Detect which cell encompasses the target text, then output its [x, y] center coordinate. 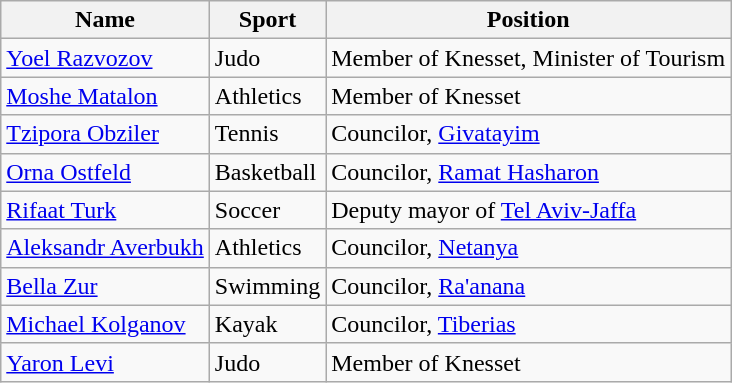
Councilor, Ra'anana [528, 286]
Councilor, Netanya [528, 248]
Councilor, Ramat Hasharon [528, 172]
Basketball [267, 172]
Kayak [267, 324]
Tennis [267, 134]
Bella Zur [106, 286]
Sport [267, 20]
Soccer [267, 210]
Name [106, 20]
Councilor, Tiberias [528, 324]
Tzipora Obziler [106, 134]
Swimming [267, 286]
Deputy mayor of Tel Aviv-Jaffa [528, 210]
Member of Knesset, Minister of Tourism [528, 58]
Michael Kolganov [106, 324]
Moshe Matalon [106, 96]
Rifaat Turk [106, 210]
Yoel Razvozov [106, 58]
Councilor, Givatayim [528, 134]
Orna Ostfeld [106, 172]
Yaron Levi [106, 362]
Position [528, 20]
Aleksandr Averbukh [106, 248]
